Find where the given text appears and provide that cell's center as [X, Y] coordinate. 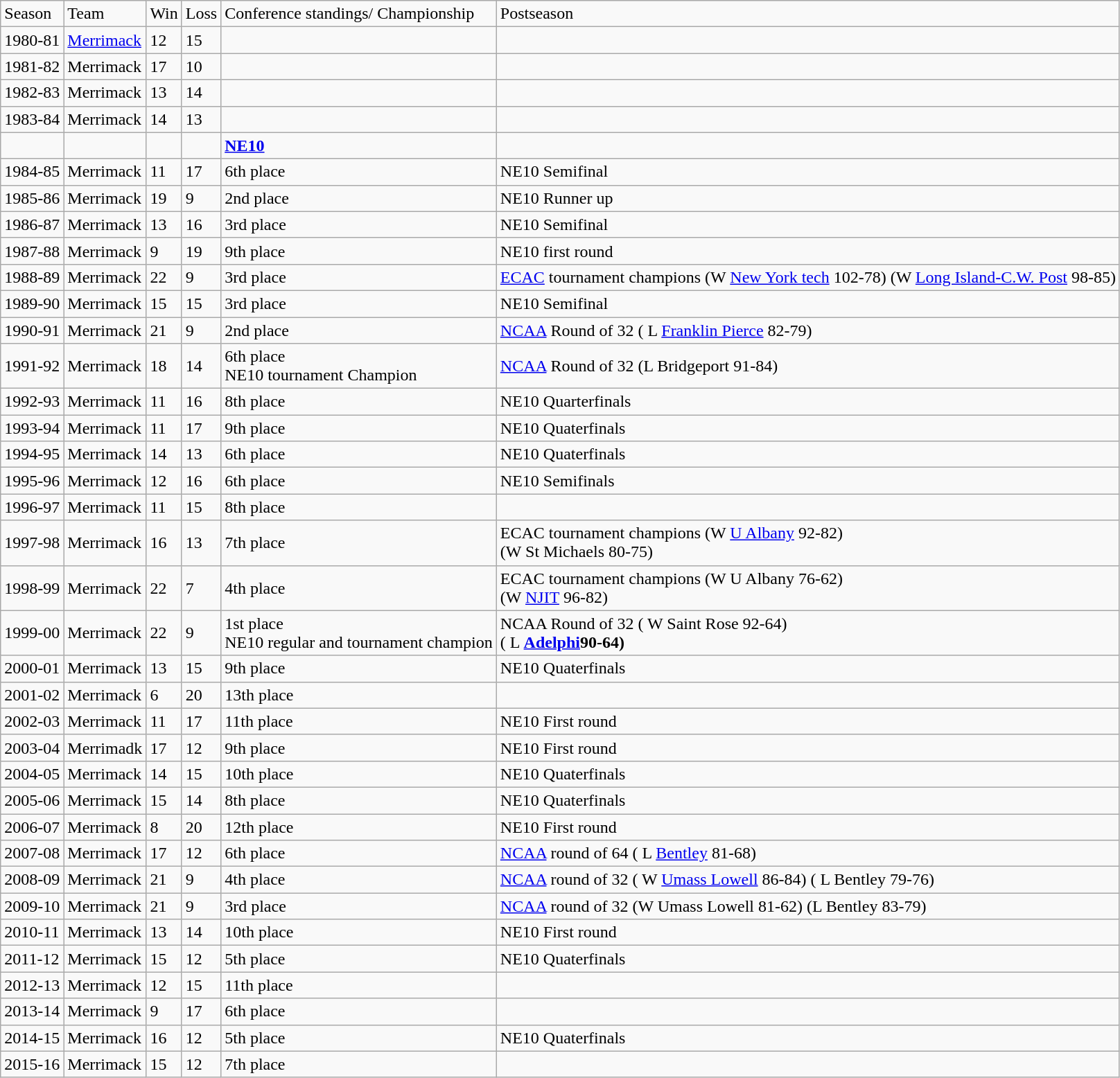
7 [201, 587]
13th place [359, 695]
1982-83 [32, 93]
2008-09 [32, 880]
2010-11 [32, 933]
10 [201, 67]
1987-88 [32, 251]
NCAA round of 32 (W Umass Lowell 81-62) (L Bentley 83-79) [808, 906]
Loss [201, 14]
2014-15 [32, 1038]
Merrimadk [105, 748]
NE10 first round [808, 251]
1994-95 [32, 454]
1996-97 [32, 507]
1981-82 [32, 67]
ECAC tournament champions (W U Albany 92-82)(W St Michaels 80-75) [808, 543]
2004-05 [32, 774]
2009-10 [32, 906]
NCAA round of 64 ( L Bentley 81-68) [808, 854]
1985-86 [32, 198]
NE10 Quarterfinals [808, 402]
6th placeNE10 tournament Champion [359, 366]
1997-98 [32, 543]
6 [164, 695]
NE10 [359, 145]
NE10 Runner up [808, 198]
NCAA Round of 32 ( L Franklin Pierce 82-79) [808, 330]
2001-02 [32, 695]
Conference standings/ Championship [359, 14]
2012-13 [32, 985]
2003-04 [32, 748]
1992-93 [32, 402]
Team [105, 14]
ECAC tournament champions (W New York tech 102-78) (W Long Island-C.W. Post 98-85) [808, 277]
1989-90 [32, 303]
1984-85 [32, 172]
Postseason [808, 14]
2011-12 [32, 959]
1990-91 [32, 330]
2007-08 [32, 854]
18 [164, 366]
8 [164, 827]
2006-07 [32, 827]
1983-84 [32, 119]
NCAA Round of 32 (L Bridgeport 91-84) [808, 366]
NCAA round of 32 ( W Umass Lowell 86-84) ( L Bentley 79-76) [808, 880]
1993-94 [32, 428]
1991-92 [32, 366]
Win [164, 14]
1st placeNE10 regular and tournament champion [359, 633]
12th place [359, 827]
1988-89 [32, 277]
1995-96 [32, 481]
NCAA Round of 32 ( W Saint Rose 92-64)( L Adelphi90-64) [808, 633]
ECAC tournament champions (W U Albany 76-62)(W NJIT 96-82) [808, 587]
Season [32, 14]
NE10 Semifinals [808, 481]
2005-06 [32, 800]
2000-01 [32, 669]
1998-99 [32, 587]
2002-03 [32, 721]
1986-87 [32, 224]
1999-00 [32, 633]
1980-81 [32, 40]
2013-14 [32, 1011]
2015-16 [32, 1064]
